Capture the cell that displays the provided text and extract its (x, y) central coordinate. 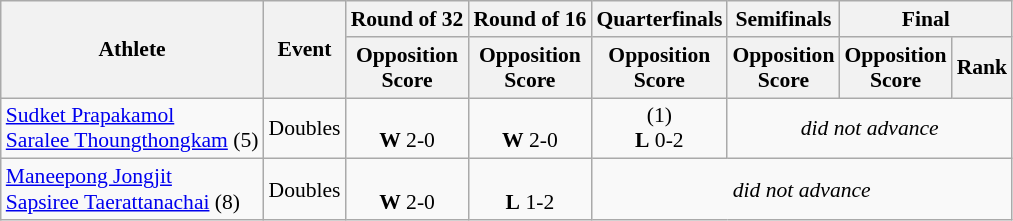
Semifinals (783, 19)
Round of 32 (408, 19)
Rank (982, 68)
Round of 16 (530, 19)
Quarterfinals (659, 19)
Sudket Prapakamol Saralee Thoungthongkam (5) (132, 128)
Event (304, 50)
L 1-2 (530, 190)
Final (926, 19)
(1) L 0-2 (659, 128)
Athlete (132, 50)
Maneepong Jongjit Sapsiree Taerattanachai (8) (132, 190)
